Return the [X, Y] coordinate for the center point of the cell that contains the specified text.  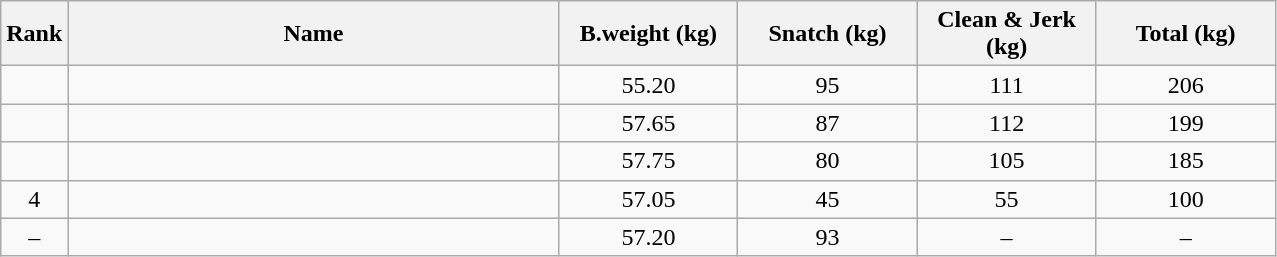
206 [1186, 85]
4 [34, 199]
105 [1006, 161]
Total (kg) [1186, 34]
Name [314, 34]
111 [1006, 85]
199 [1186, 123]
57.05 [648, 199]
Snatch (kg) [828, 34]
57.20 [648, 237]
Rank [34, 34]
B.weight (kg) [648, 34]
45 [828, 199]
57.75 [648, 161]
80 [828, 161]
55.20 [648, 85]
100 [1186, 199]
112 [1006, 123]
87 [828, 123]
95 [828, 85]
Clean & Jerk (kg) [1006, 34]
93 [828, 237]
55 [1006, 199]
185 [1186, 161]
57.65 [648, 123]
